Identify which cell holds the provided text, then report its (x, y) central coordinate. 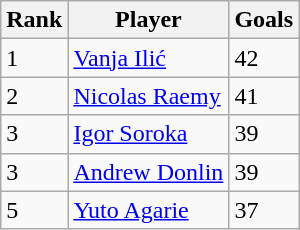
37 (264, 210)
5 (34, 210)
1 (34, 58)
Andrew Donlin (148, 172)
Yuto Agarie (148, 210)
2 (34, 96)
Igor Soroka (148, 134)
Player (148, 20)
Goals (264, 20)
41 (264, 96)
Nicolas Raemy (148, 96)
42 (264, 58)
Rank (34, 20)
Vanja Ilić (148, 58)
